Extract the [x, y] coordinate from the center of the cell holding the provided text.  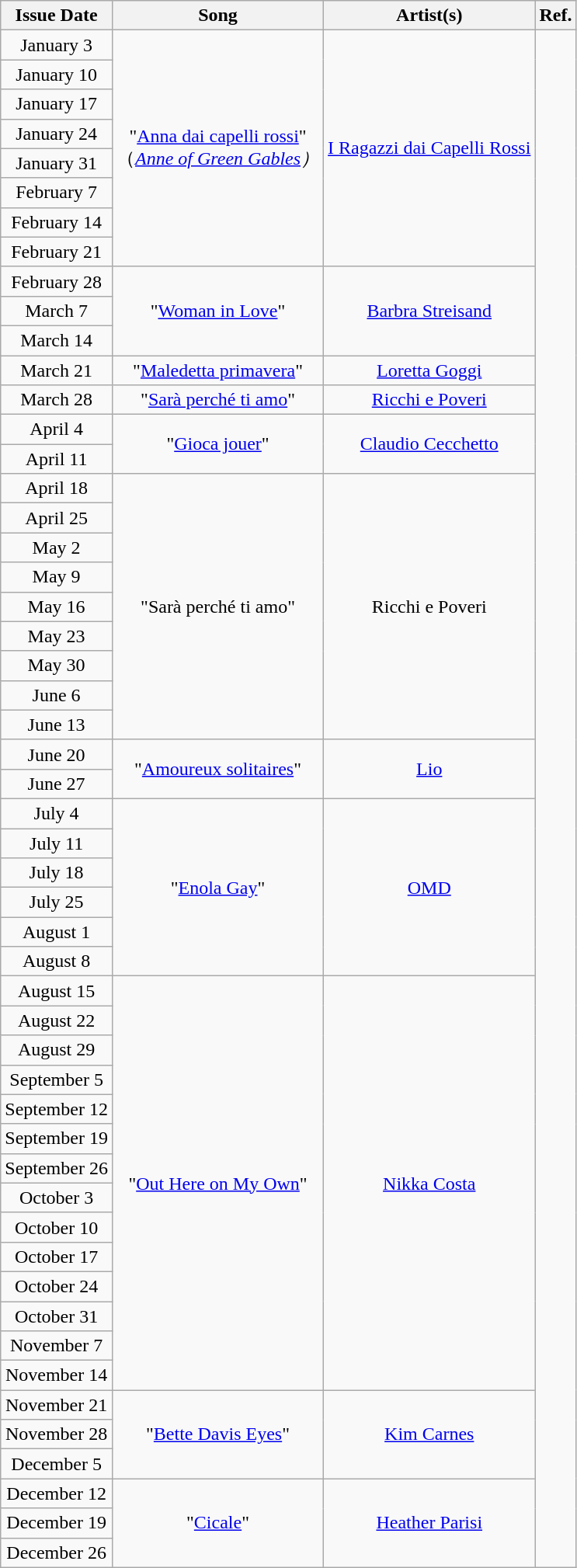
"Out Here on My Own" [217, 1184]
July 4 [57, 813]
September 19 [57, 1139]
August 29 [57, 1050]
January 10 [57, 75]
August 1 [57, 932]
March 14 [57, 340]
September 26 [57, 1168]
January 3 [57, 45]
"Bette Davis Eyes" [217, 1434]
November 7 [57, 1346]
Heather Parisi [429, 1523]
April 18 [57, 488]
"Anna dai capelli rossi"（Anne of Green Gables） [217, 148]
Barbra Streisand [429, 311]
October 24 [57, 1286]
November 28 [57, 1434]
I Ragazzi dai Capelli Rossi [429, 148]
April 4 [57, 429]
Kim Carnes [429, 1434]
February 21 [57, 252]
October 3 [57, 1198]
July 11 [57, 843]
Artist(s) [429, 16]
"Woman in Love" [217, 311]
November 14 [57, 1375]
"Enola Gay" [217, 887]
"Amoureux solitaires" [217, 769]
Nikka Costa [429, 1184]
October 17 [57, 1257]
March 28 [57, 400]
September 5 [57, 1080]
January 31 [57, 163]
June 20 [57, 754]
Lio [429, 769]
"Cicale" [217, 1523]
July 18 [57, 873]
May 16 [57, 607]
October 10 [57, 1227]
December 26 [57, 1552]
"Gioca jouer" [217, 444]
Claudio Cecchetto [429, 444]
July 25 [57, 902]
February 28 [57, 281]
April 25 [57, 518]
Loretta Goggi [429, 370]
October 31 [57, 1316]
Song [217, 16]
April 11 [57, 459]
May 9 [57, 577]
June 13 [57, 725]
February 14 [57, 222]
August 15 [57, 991]
May 23 [57, 636]
September 12 [57, 1109]
March 7 [57, 311]
February 7 [57, 193]
August 8 [57, 961]
January 24 [57, 134]
June 27 [57, 784]
January 17 [57, 104]
August 22 [57, 1020]
December 12 [57, 1493]
May 2 [57, 548]
November 21 [57, 1405]
OMD [429, 887]
Ref. [556, 16]
March 21 [57, 370]
May 30 [57, 666]
Issue Date [57, 16]
December 5 [57, 1464]
June 6 [57, 695]
December 19 [57, 1523]
"Maledetta primavera" [217, 370]
